Capture the cell that displays the provided text and extract its [x, y] central coordinate. 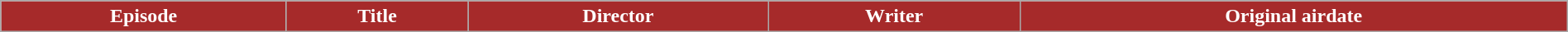
Director [619, 16]
Writer [894, 16]
Episode [144, 16]
Title [377, 16]
Original airdate [1293, 16]
